Return the [x, y] coordinate for the center point of the cell that contains the specified text.  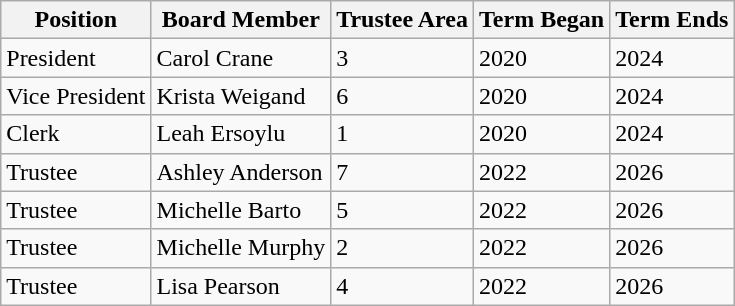
Leah Ersoylu [241, 134]
Michelle Barto [241, 210]
Lisa Pearson [241, 286]
7 [402, 172]
Carol Crane [241, 58]
5 [402, 210]
3 [402, 58]
6 [402, 96]
Krista Weigand [241, 96]
Term Began [542, 20]
1 [402, 134]
Vice President [76, 96]
4 [402, 286]
Board Member [241, 20]
Michelle Murphy [241, 248]
2 [402, 248]
Term Ends [672, 20]
Trustee Area [402, 20]
Ashley Anderson [241, 172]
Position [76, 20]
President [76, 58]
Clerk [76, 134]
